Extract the (x, y) coordinate from the center of the cell holding the provided text.  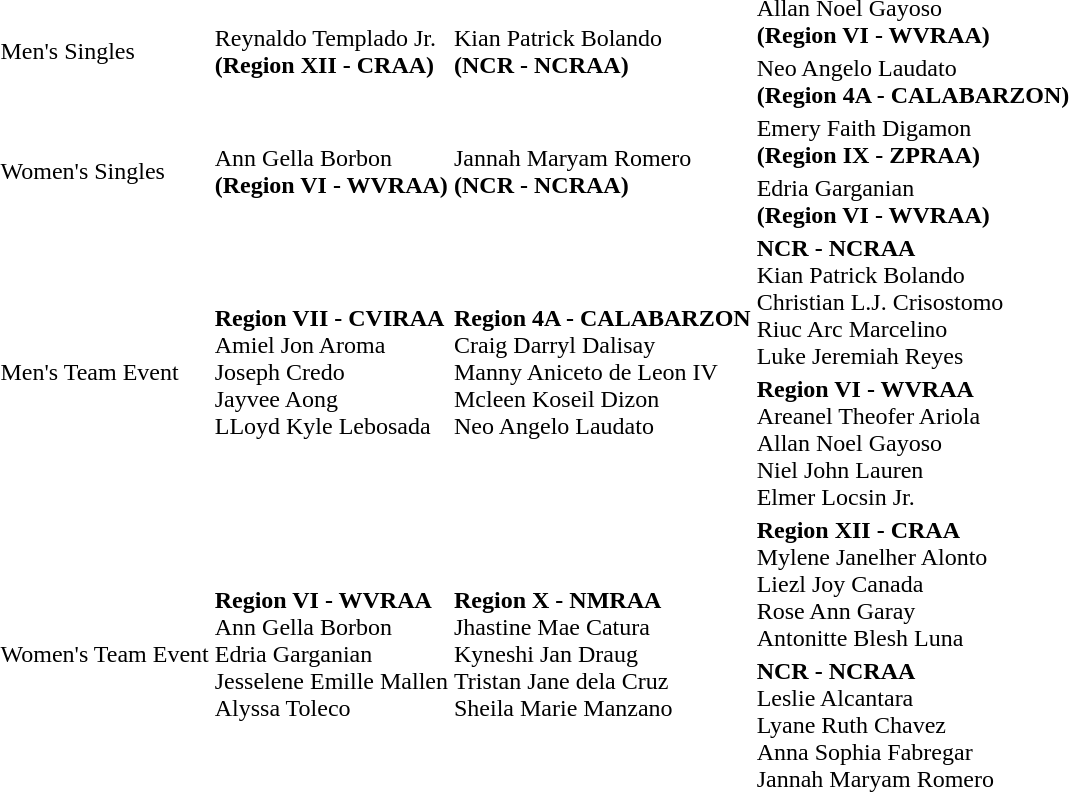
Region VII - CVIRAA Amiel Jon AromaJoseph CredoJayvee AongLLoyd Kyle Lebosada (331, 372)
Region 4A - CALABARZONCraig Darryl DalisayManny Aniceto de Leon IV Mcleen Koseil DizonNeo Angelo Laudato (602, 372)
Jannah Maryam Romero(NCR - NCRAA) (602, 172)
Ann Gella Borbon(Region VI - WVRAA) (331, 172)
